Return the (x, y) coordinate for the center point of the cell that contains the specified text.  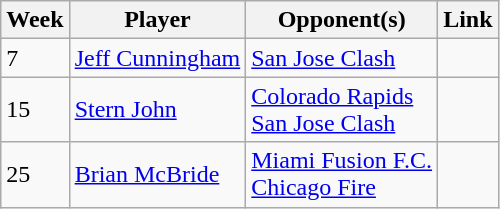
Link (468, 20)
15 (35, 110)
Brian McBride (158, 174)
San Jose Clash (342, 58)
Colorado RapidsSan Jose Clash (342, 110)
Player (158, 20)
Jeff Cunningham (158, 58)
Miami Fusion F.C.Chicago Fire (342, 174)
Stern John (158, 110)
Week (35, 20)
25 (35, 174)
Opponent(s) (342, 20)
7 (35, 58)
